Detect which cell encompasses the target text, then output its [X, Y] center coordinate. 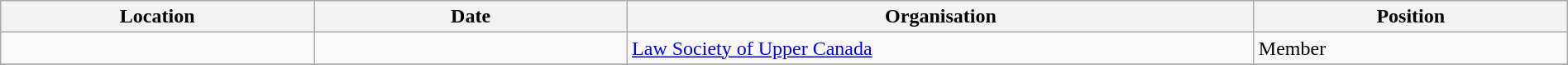
Date [471, 17]
Member [1411, 48]
Law Society of Upper Canada [941, 48]
Organisation [941, 17]
Position [1411, 17]
Location [157, 17]
